Pinpoint the cell where the given text exists, returning its (x, y) midpoint coordinate. 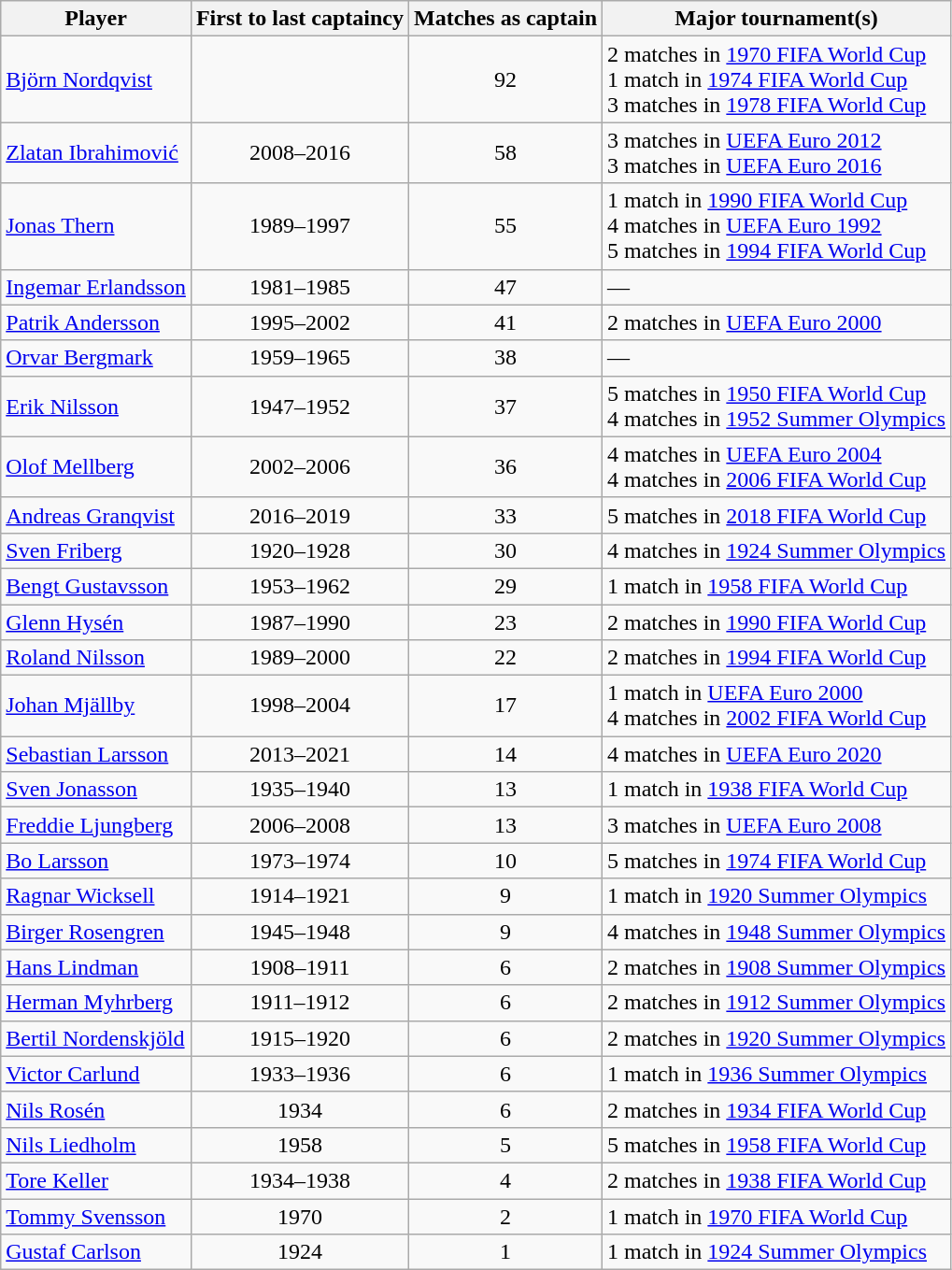
Bengt Gustavsson (96, 586)
Nils Liedholm (96, 1145)
2 matches in 1938 FIFA World Cup (777, 1180)
1998–2004 (299, 706)
Ingemar Erlandsson (96, 287)
1 match in 1938 FIFA World Cup (777, 790)
2013–2021 (299, 754)
Major tournament(s) (777, 19)
Sebastian Larsson (96, 754)
1 match in 1920 Summer Olympics (777, 896)
5 (504, 1145)
1958 (299, 1145)
1924 (299, 1252)
2002–2006 (299, 467)
Bo Larsson (96, 861)
Sven Friberg (96, 550)
Tommy Svensson (96, 1216)
5 matches in 1950 FIFA World Cup4 matches in 1952 Summer Olympics (777, 406)
1 match in 1990 FIFA World Cup4 matches in UEFA Euro 19925 matches in 1994 FIFA World Cup (777, 226)
4 matches in 1948 Summer Olympics (777, 932)
1911–1912 (299, 1003)
2006–2008 (299, 825)
4 matches in UEFA Euro 2020 (777, 754)
5 matches in 2018 FIFA World Cup (777, 515)
1970 (299, 1216)
2 matches in 1990 FIFA World Cup (777, 621)
58 (504, 153)
Freddie Ljungberg (96, 825)
1945–1948 (299, 932)
Player (96, 19)
41 (504, 322)
5 matches in 1958 FIFA World Cup (777, 1145)
Birger Rosengren (96, 932)
4 matches in 1924 Summer Olympics (777, 550)
1 match in 1958 FIFA World Cup (777, 586)
Sven Jonasson (96, 790)
Gustaf Carlson (96, 1252)
1 (504, 1252)
37 (504, 406)
30 (504, 550)
Johan Mjällby (96, 706)
Jonas Thern (96, 226)
Roland Nilsson (96, 658)
2 matches in 1970 FIFA World Cup1 match in 1974 FIFA World Cup3 matches in 1978 FIFA World Cup (777, 79)
1 match in 1936 Summer Olympics (777, 1074)
2 matches in UEFA Euro 2000 (777, 322)
23 (504, 621)
1934–1938 (299, 1180)
1995–2002 (299, 322)
22 (504, 658)
1987–1990 (299, 621)
Hans Lindman (96, 967)
2008–2016 (299, 153)
First to last captaincy (299, 19)
33 (504, 515)
36 (504, 467)
Glenn Hysén (96, 621)
1973–1974 (299, 861)
Ragnar Wicksell (96, 896)
55 (504, 226)
1920–1928 (299, 550)
Olof Mellberg (96, 467)
92 (504, 79)
1908–1911 (299, 967)
2 matches in 1920 Summer Olympics (777, 1038)
1989–2000 (299, 658)
29 (504, 586)
Björn Nordqvist (96, 79)
47 (504, 287)
38 (504, 358)
4 (504, 1180)
2 matches in 1908 Summer Olympics (777, 967)
5 matches in 1974 FIFA World Cup (777, 861)
Victor Carlund (96, 1074)
Tore Keller (96, 1180)
Herman Myhrberg (96, 1003)
2 matches in 1994 FIFA World Cup (777, 658)
Patrik Andersson (96, 322)
4 matches in UEFA Euro 20044 matches in 2006 FIFA World Cup (777, 467)
2 (504, 1216)
1 match in 1970 FIFA World Cup (777, 1216)
1914–1921 (299, 896)
Bertil Nordenskjöld (96, 1038)
17 (504, 706)
1959–1965 (299, 358)
Zlatan Ibrahimović (96, 153)
1947–1952 (299, 406)
2 matches in 1934 FIFA World Cup (777, 1109)
1953–1962 (299, 586)
3 matches in UEFA Euro 20123 matches in UEFA Euro 2016 (777, 153)
2016–2019 (299, 515)
1934 (299, 1109)
Andreas Granqvist (96, 515)
1981–1985 (299, 287)
14 (504, 754)
1933–1936 (299, 1074)
1989–1997 (299, 226)
3 matches in UEFA Euro 2008 (777, 825)
Erik Nilsson (96, 406)
1915–1920 (299, 1038)
Orvar Bergmark (96, 358)
1 match in UEFA Euro 20004 matches in 2002 FIFA World Cup (777, 706)
1935–1940 (299, 790)
10 (504, 861)
1 match in 1924 Summer Olympics (777, 1252)
Nils Rosén (96, 1109)
2 matches in 1912 Summer Olympics (777, 1003)
Matches as captain (504, 19)
